Provide the [x, y] coordinate of the cell's center where the given text is located.  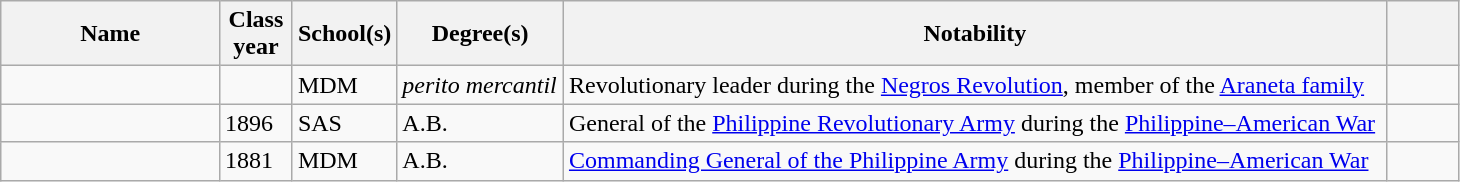
Name [110, 34]
1896 [256, 123]
Class year [256, 34]
Revolutionary leader during the Negros Revolution, member of the Araneta family [974, 85]
perito mercantil [480, 85]
Commanding General of the Philippine Army during the Philippine–American War [974, 161]
Notability [974, 34]
SAS [344, 123]
1881 [256, 161]
School(s) [344, 34]
General of the Philippine Revolutionary Army during the Philippine–American War [974, 123]
Degree(s) [480, 34]
